Return the (x, y) coordinate for the center point of the cell that contains the specified text.  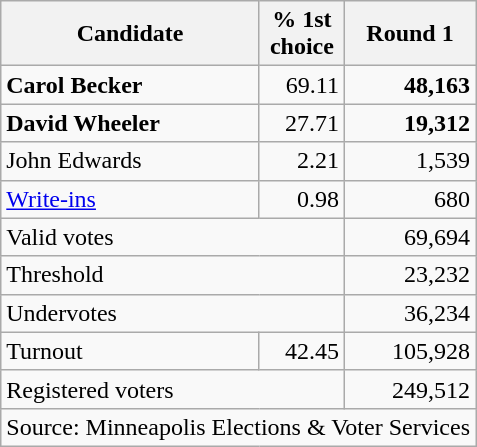
42.45 (302, 351)
27.71 (302, 123)
249,512 (410, 389)
69.11 (302, 85)
David Wheeler (130, 123)
105,928 (410, 351)
% 1stchoice (302, 34)
Round 1 (410, 34)
Write-ins (130, 199)
1,539 (410, 161)
48,163 (410, 85)
Registered voters (173, 389)
69,694 (410, 237)
2.21 (302, 161)
Candidate (130, 34)
Turnout (130, 351)
19,312 (410, 123)
Carol Becker (130, 85)
Undervotes (173, 313)
John Edwards (130, 161)
36,234 (410, 313)
680 (410, 199)
Threshold (173, 275)
Source: Minneapolis Elections & Voter Services (238, 427)
0.98 (302, 199)
Valid votes (173, 237)
23,232 (410, 275)
